Locate the cell with the specified text and output its [X, Y] center coordinate. 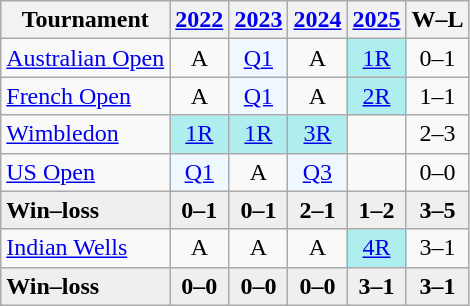
2024 [318, 20]
2022 [200, 20]
Tournament [86, 20]
French Open [86, 96]
Q3 [318, 172]
US Open [86, 172]
3–5 [438, 210]
1–1 [438, 96]
1–2 [376, 210]
3R [318, 134]
4R [376, 248]
W–L [438, 20]
Australian Open [86, 58]
2025 [376, 20]
2–3 [438, 134]
Indian Wells [86, 248]
2R [376, 96]
2–1 [318, 210]
Wimbledon [86, 134]
2023 [258, 20]
